Output the [x, y] coordinate of the center of the cell containing the given text.  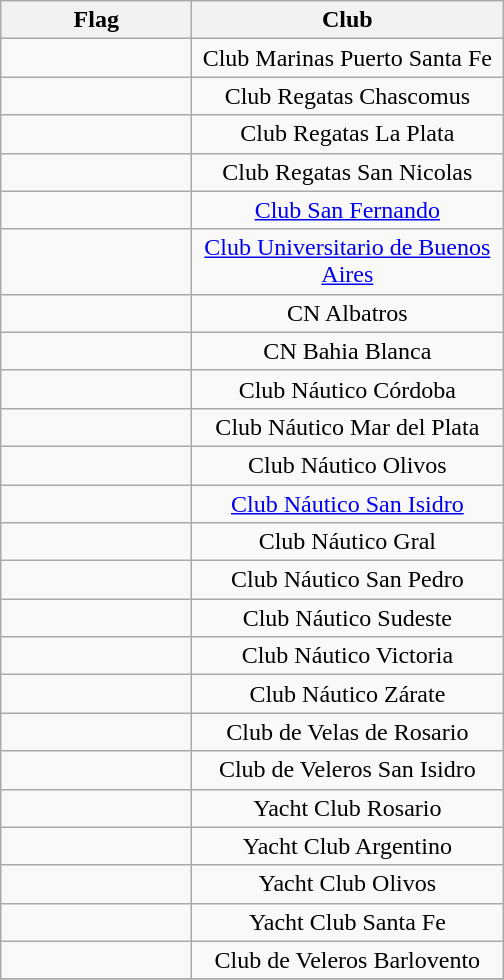
Yacht Club Rosario [348, 808]
Club de Velas de Rosario [348, 732]
Club Náutico San Pedro [348, 580]
Club de Veleros Barlovento [348, 960]
Yacht Club Olivos [348, 884]
Club Regatas La Plata [348, 134]
Club de Veleros San Isidro [348, 770]
CN Albatros [348, 313]
CN Bahia Blanca [348, 351]
Club [348, 20]
Club Regatas Chascomus [348, 96]
Yacht Club Santa Fe [348, 922]
Club Regatas San Nicolas [348, 172]
Club Náutico Mar del Plata [348, 427]
Yacht Club Argentino [348, 846]
Club San Fernando [348, 210]
Club Náutico San Isidro [348, 503]
Club Náutico Victoria [348, 656]
Flag [96, 20]
Club Universitario de Buenos Aires [348, 262]
Club Náutico Zárate [348, 694]
Club Náutico Gral [348, 542]
Club Náutico Sudeste [348, 618]
Club Náutico Olivos [348, 465]
Club Náutico Córdoba [348, 389]
Club Marinas Puerto Santa Fe [348, 58]
